Search for the cell housing the specified text and yield its [X, Y] center coordinate. 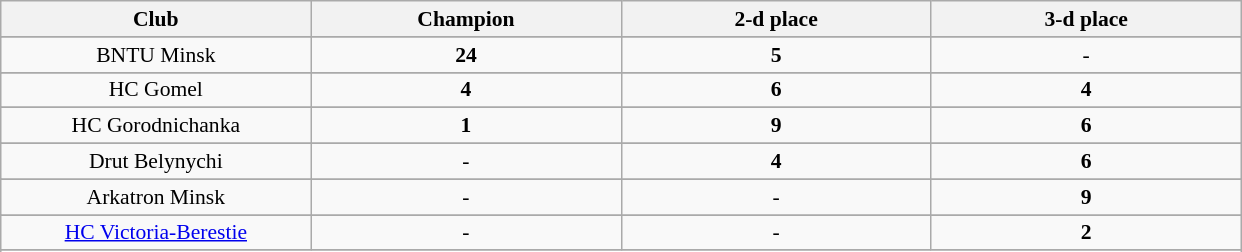
2-d place [776, 19]
Arkatron Minsk [156, 197]
5 [776, 55]
24 [466, 55]
2 [1086, 233]
HC Victoria-Berestie [156, 233]
Club [156, 19]
Drut Belynychi [156, 162]
1 [466, 126]
HC Gomel [156, 90]
HC Gorodnichanka [156, 126]
3-d place [1086, 19]
BNTU Minsk [156, 55]
Champion [466, 19]
